Find where the given text appears and provide that cell's center as [X, Y] coordinate. 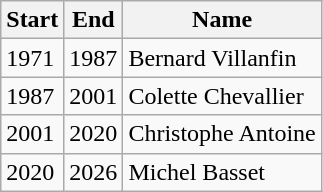
2026 [94, 172]
Bernard Villanfin [222, 58]
Christophe Antoine [222, 134]
Michel Basset [222, 172]
1971 [32, 58]
Colette Chevallier [222, 96]
Name [222, 20]
End [94, 20]
Start [32, 20]
